From the cell containing the given text, extract its center point as [x, y] coordinate. 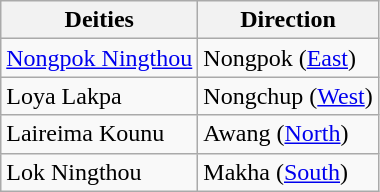
Nongpok (East) [288, 58]
Makha (South) [288, 172]
Nongchup (West) [288, 96]
Nongpok Ningthou [100, 58]
Laireima Kounu [100, 134]
Lok Ningthou [100, 172]
Deities [100, 20]
Awang (North) [288, 134]
Loya Lakpa [100, 96]
Direction [288, 20]
